Find where the given text appears and provide that cell's center as (x, y) coordinate. 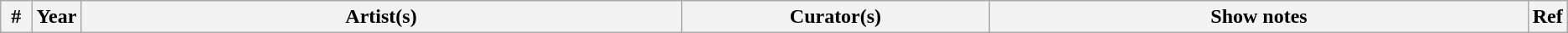
Year (57, 17)
Artist(s) (381, 17)
Show notes (1259, 17)
Ref (1548, 17)
Curator(s) (836, 17)
# (17, 17)
